For the text-containing cell, return its midpoint in (X, Y) coordinate format. 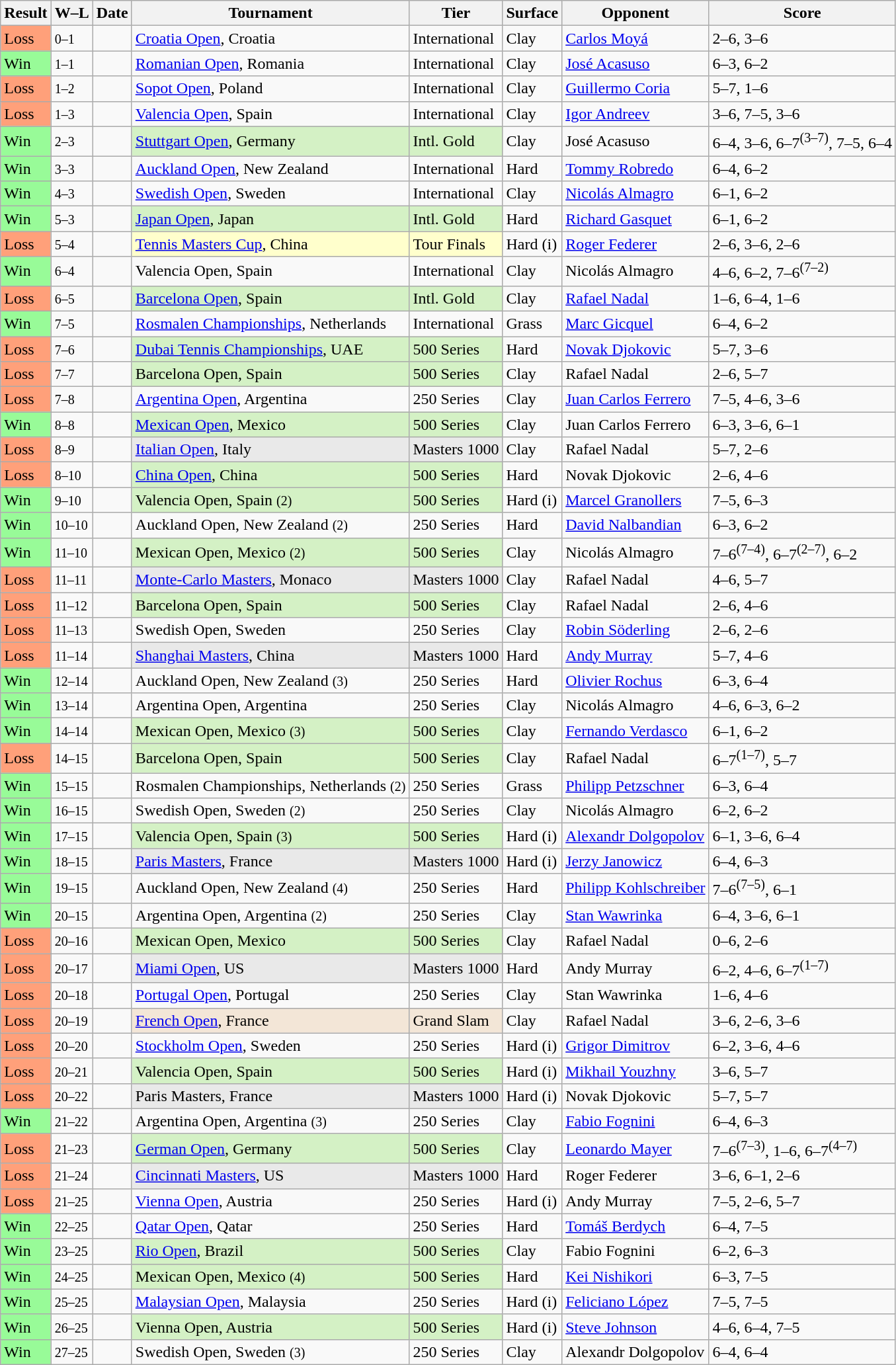
27–25 (71, 1352)
Score (802, 13)
Robin Söderling (635, 630)
7–7 (71, 374)
10–10 (71, 525)
20–15 (71, 915)
7–5, 2–6, 5–7 (802, 1201)
Kei Nishikori (635, 1276)
11–14 (71, 655)
11–10 (71, 553)
Grand Slam (456, 1020)
1–2 (71, 89)
Tier (456, 13)
W–L (71, 13)
17–15 (71, 836)
7–6(7–5), 6–1 (802, 889)
8–8 (71, 425)
Shanghai Masters, China (270, 655)
Auckland Open, New Zealand (270, 169)
26–25 (71, 1327)
Tomáš Berdych (635, 1226)
Result (26, 13)
3–6, 6–1, 2–6 (802, 1176)
20–21 (71, 1071)
6–4, 3–6, 6–1 (802, 915)
0–6, 2–6 (802, 940)
5–7, 4–6 (802, 655)
14–14 (71, 731)
Valencia Open, Spain (3) (270, 836)
6–5 (71, 298)
Auckland Open, New Zealand (3) (270, 681)
Valencia Open, Spain (2) (270, 500)
21–25 (71, 1201)
Date (112, 13)
Dubai Tennis Championships, UAE (270, 349)
5–3 (71, 219)
18–15 (71, 861)
Opponent (635, 13)
22–25 (71, 1226)
Richard Gasquet (635, 219)
China Open, China (270, 475)
Cincinnati Masters, US (270, 1176)
6–1, 3–6, 6–4 (802, 836)
7–6 (71, 349)
6–3, 7–5 (802, 1276)
Steve Johnson (635, 1327)
Stockholm Open, Sweden (270, 1046)
Portugal Open, Portugal (270, 995)
Mexican Open, Mexico (2) (270, 553)
6–2, 4–6, 6–7(1–7) (802, 968)
3–6, 7–5, 3–6 (802, 114)
0–1 (71, 38)
11–11 (71, 580)
20–22 (71, 1096)
7–5, 4–6, 3–6 (802, 399)
2–6, 3–6, 2–6 (802, 244)
6–4 (71, 271)
Marcel Granollers (635, 500)
20–20 (71, 1046)
19–15 (71, 889)
7–8 (71, 399)
German Open, Germany (270, 1148)
Sopot Open, Poland (270, 89)
Igor Andreev (635, 114)
Italian Open, Italy (270, 450)
7–5, 7–5 (802, 1302)
Mexican Open, Mexico (3) (270, 731)
21–22 (71, 1121)
5–7, 3–6 (802, 349)
Leonardo Mayer (635, 1148)
25–25 (71, 1302)
Argentina Open, Argentina (2) (270, 915)
4–6, 5–7 (802, 580)
Guillermo Coria (635, 89)
6–7(1–7), 5–7 (802, 758)
French Open, France (270, 1020)
Miami Open, US (270, 968)
Philipp Petzschner (635, 786)
13–14 (71, 706)
15–15 (71, 786)
1–6, 6–4, 1–6 (802, 298)
Marc Gicquel (635, 323)
Mexican Open, Mexico (4) (270, 1276)
6–2, 6–2 (802, 811)
Tommy Robredo (635, 169)
Surface (532, 13)
21–23 (71, 1148)
Grigor Dimitrov (635, 1046)
3–3 (71, 169)
Rio Open, Brazil (270, 1251)
20–18 (71, 995)
7–6(7–3), 1–6, 6–7(4–7) (802, 1148)
Argentina Open, Argentina (3) (270, 1121)
Stuttgart Open, Germany (270, 142)
Olivier Rochus (635, 681)
12–14 (71, 681)
Tennis Masters Cup, China (270, 244)
24–25 (71, 1276)
16–15 (71, 811)
2–6, 3–6 (802, 38)
Swedish Open, Sweden (2) (270, 811)
8–9 (71, 450)
3–6, 2–6, 3–6 (802, 1020)
4–6, 6–2, 7–6(7–2) (802, 271)
23–25 (71, 1251)
Rosmalen Championships, Netherlands (270, 323)
21–24 (71, 1176)
Philipp Kohlschreiber (635, 889)
4–6, 6–3, 6–2 (802, 706)
Auckland Open, New Zealand (4) (270, 889)
2–6, 2–6 (802, 630)
5–7, 2–6 (802, 450)
11–13 (71, 630)
David Nalbandian (635, 525)
Tournament (270, 13)
Auckland Open, New Zealand (2) (270, 525)
Tour Finals (456, 244)
14–15 (71, 758)
5–7, 1–6 (802, 89)
6–4, 3–6, 6–7(3–7), 7–5, 6–4 (802, 142)
2–3 (71, 142)
5–7, 5–7 (802, 1096)
Rosmalen Championships, Netherlands (2) (270, 786)
Malaysian Open, Malaysia (270, 1302)
9–10 (71, 500)
Fernando Verdasco (635, 731)
1–6, 4–6 (802, 995)
11–12 (71, 605)
Feliciano López (635, 1302)
Mikhail Youzhny (635, 1071)
6–2, 6–3 (802, 1251)
7–5, 6–3 (802, 500)
Swedish Open, Sweden (3) (270, 1352)
4–6, 6–4, 7–5 (802, 1327)
6–4, 6–4 (802, 1352)
6–4, 7–5 (802, 1226)
6–3, 3–6, 6–1 (802, 425)
7–5 (71, 323)
8–10 (71, 475)
1–1 (71, 63)
20–17 (71, 968)
Qatar Open, Qatar (270, 1226)
20–16 (71, 940)
1–3 (71, 114)
Monte-Carlo Masters, Monaco (270, 580)
Carlos Moyá (635, 38)
3–6, 5–7 (802, 1071)
5–4 (71, 244)
20–19 (71, 1020)
Jerzy Janowicz (635, 861)
Romanian Open, Romania (270, 63)
6–2, 3–6, 4–6 (802, 1046)
Japan Open, Japan (270, 219)
Croatia Open, Croatia (270, 38)
2–6, 5–7 (802, 374)
4–3 (71, 194)
7–6(7–4), 6–7(2–7), 6–2 (802, 553)
